Capture the cell that displays the provided text and extract its [x, y] central coordinate. 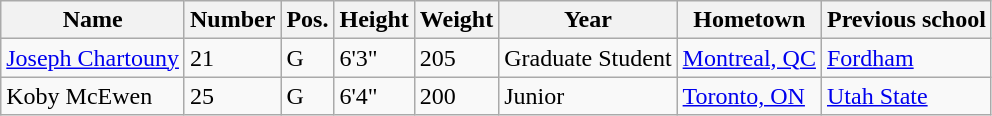
Junior [588, 96]
6'4" [374, 96]
Utah State [906, 96]
Montreal, QC [749, 58]
Weight [456, 20]
21 [232, 58]
Previous school [906, 20]
Height [374, 20]
25 [232, 96]
205 [456, 58]
Koby McEwen [93, 96]
Pos. [308, 20]
200 [456, 96]
Hometown [749, 20]
6'3" [374, 58]
Fordham [906, 58]
Toronto, ON [749, 96]
Year [588, 20]
Joseph Chartouny [93, 58]
Name [93, 20]
Graduate Student [588, 58]
Number [232, 20]
